Return (x, y) of the center of cell containing provided text 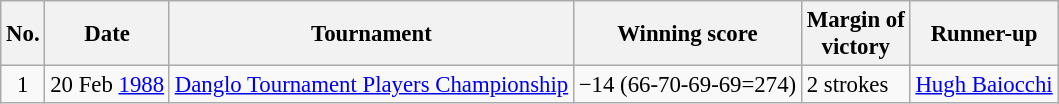
−14 (66-70-69-69=274) (687, 85)
No. (23, 34)
2 strokes (856, 85)
20 Feb 1988 (107, 85)
Tournament (371, 34)
Runner-up (984, 34)
Margin ofvictory (856, 34)
Hugh Baiocchi (984, 85)
Danglo Tournament Players Championship (371, 85)
Winning score (687, 34)
1 (23, 85)
Date (107, 34)
